Return the [X, Y] coordinate for the center point of the cell that contains the specified text.  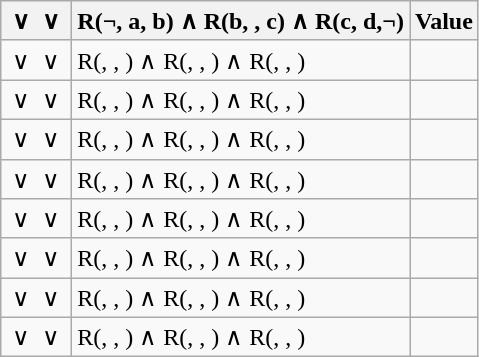
R(¬, a, b) ∧ R(b, , c) ∧ R(c, d,¬) [241, 21]
Value [444, 21]
